Determine the [X, Y] coordinate at the center of the cell enclosing the given text.  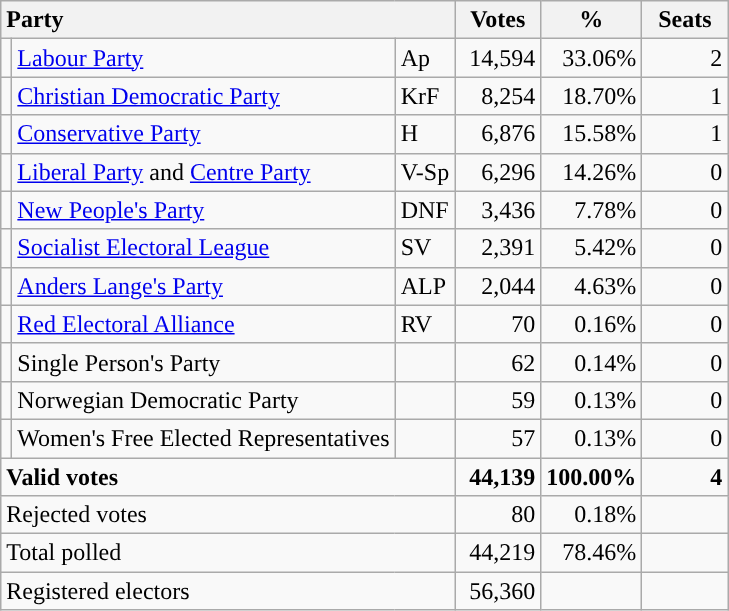
Party [228, 20]
14.26% [592, 172]
H [425, 134]
2 [685, 58]
V-Sp [425, 172]
New People's Party [204, 210]
Registered electors [228, 591]
0.18% [592, 515]
Ap [425, 58]
Rejected votes [228, 515]
6,296 [498, 172]
Total polled [228, 553]
4.63% [592, 286]
14,594 [498, 58]
57 [498, 438]
ALP [425, 286]
SV [425, 248]
Christian Democratic Party [204, 96]
62 [498, 362]
70 [498, 324]
Socialist Electoral League [204, 248]
KrF [425, 96]
Red Electoral Alliance [204, 324]
8,254 [498, 96]
RV [425, 324]
Labour Party [204, 58]
6,876 [498, 134]
Anders Lange's Party [204, 286]
3,436 [498, 210]
44,139 [498, 477]
78.46% [592, 553]
Seats [685, 20]
80 [498, 515]
56,360 [498, 591]
DNF [425, 210]
100.00% [592, 477]
Valid votes [228, 477]
Single Person's Party [204, 362]
7.78% [592, 210]
2,044 [498, 286]
33.06% [592, 58]
59 [498, 400]
18.70% [592, 96]
44,219 [498, 553]
4 [685, 477]
Votes [498, 20]
5.42% [592, 248]
Norwegian Democratic Party [204, 400]
2,391 [498, 248]
Liberal Party and Centre Party [204, 172]
Conservative Party [204, 134]
% [592, 20]
0.14% [592, 362]
0.16% [592, 324]
Women's Free Elected Representatives [204, 438]
15.58% [592, 134]
